Return [X, Y] of the center of cell containing provided text 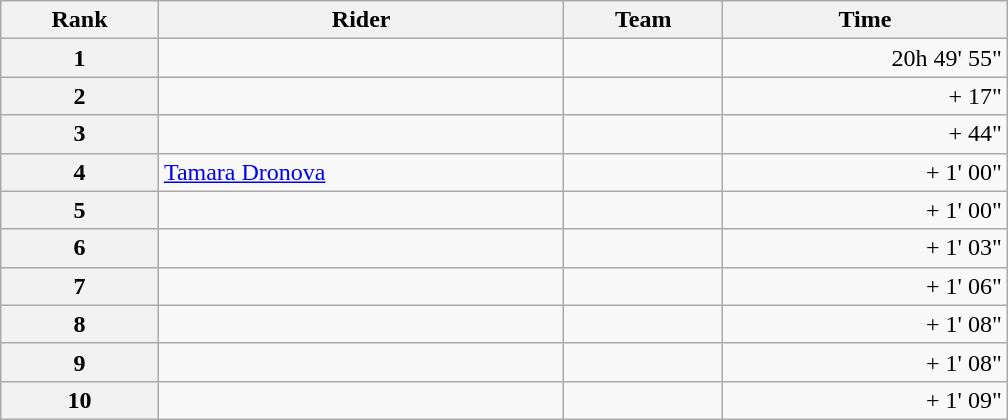
3 [80, 134]
8 [80, 324]
1 [80, 58]
5 [80, 210]
+ 17" [866, 96]
9 [80, 362]
6 [80, 248]
20h 49' 55" [866, 58]
7 [80, 286]
Tamara Dronova [361, 172]
+ 1' 09" [866, 400]
Team [644, 20]
4 [80, 172]
10 [80, 400]
+ 1' 03" [866, 248]
Rank [80, 20]
Rider [361, 20]
+ 44" [866, 134]
2 [80, 96]
Time [866, 20]
+ 1' 06" [866, 286]
